Pinpoint the cell where the given text exists, returning its [x, y] midpoint coordinate. 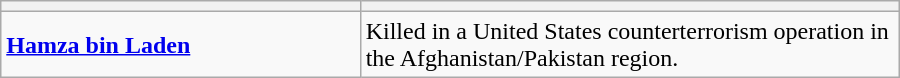
Killed in a United States counterterrorism operation in the Afghanistan/Pakistan region. [630, 44]
Hamza bin Laden [180, 44]
